Output the (X, Y) coordinate of the center of the cell containing the given text.  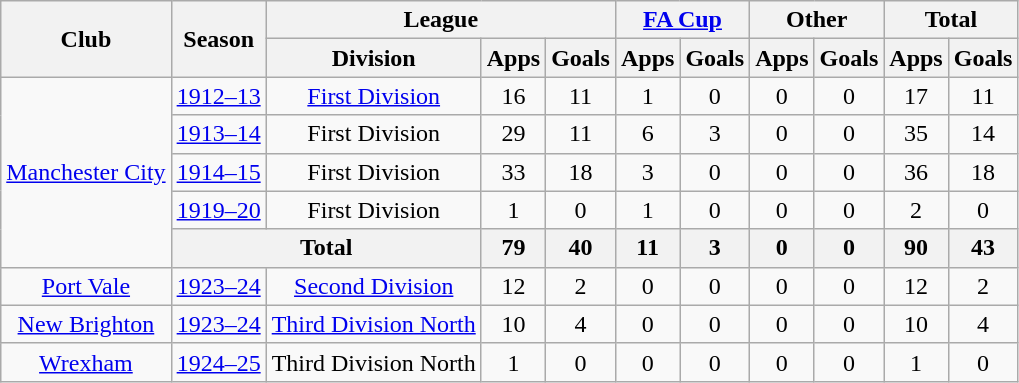
16 (513, 96)
6 (647, 134)
Second Division (374, 286)
33 (513, 172)
90 (916, 248)
43 (983, 248)
40 (581, 248)
Other (817, 20)
29 (513, 134)
Season (218, 39)
1919–20 (218, 210)
Division (374, 58)
Club (86, 39)
14 (983, 134)
Wrexham (86, 362)
79 (513, 248)
17 (916, 96)
New Brighton (86, 324)
Port Vale (86, 286)
League (440, 20)
1914–15 (218, 172)
FA Cup (682, 20)
35 (916, 134)
1912–13 (218, 96)
Manchester City (86, 172)
1924–25 (218, 362)
36 (916, 172)
1913–14 (218, 134)
